Extract the [x, y] coordinate from the center of the cell holding the provided text.  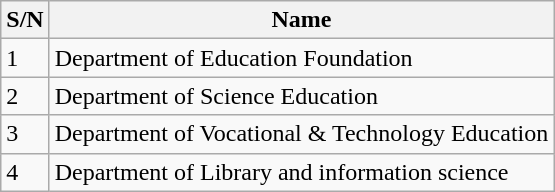
2 [25, 96]
S/N [25, 20]
Name [302, 20]
3 [25, 134]
Department of Vocational & Technology Education [302, 134]
Department of Science Education [302, 96]
4 [25, 172]
1 [25, 58]
Department of Library and information science [302, 172]
Department of Education Foundation [302, 58]
